Determine the [x, y] coordinate at the center of the cell enclosing the given text.  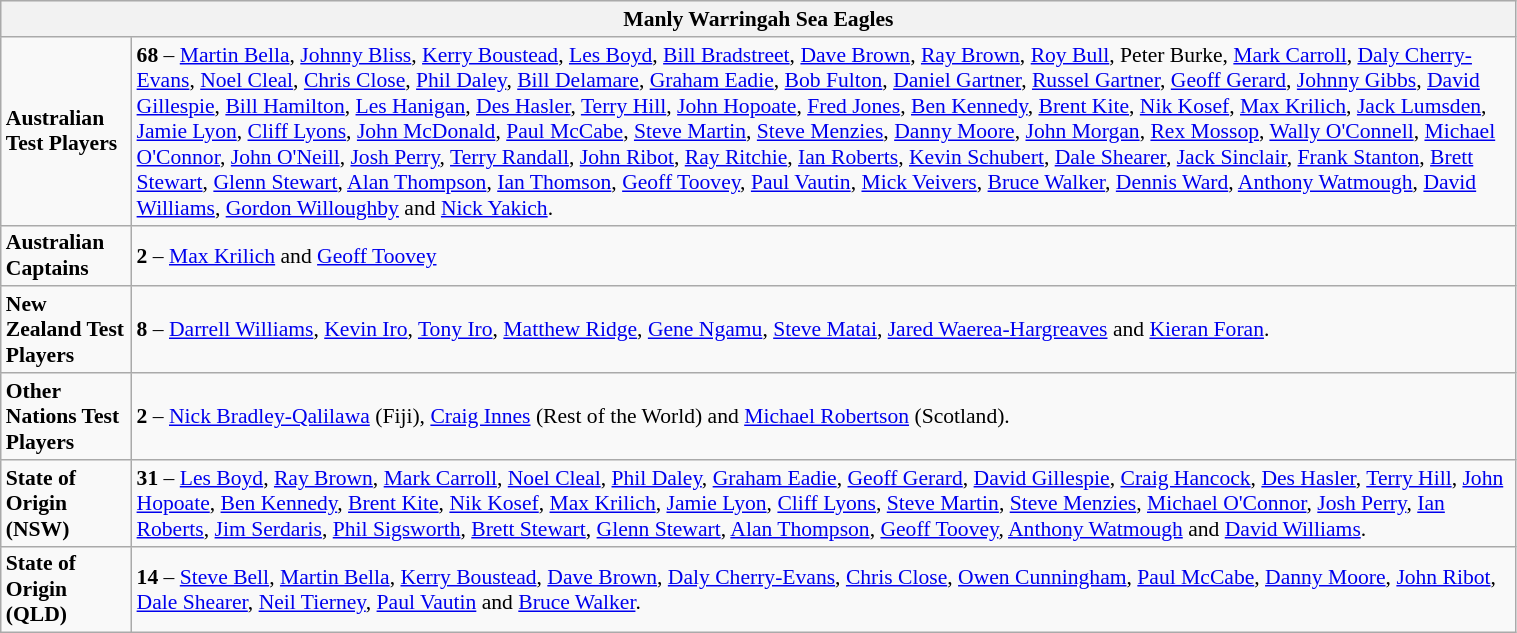
8 – Darrell Williams, Kevin Iro, Tony Iro, Matthew Ridge, Gene Ngamu, Steve Matai, Jared Waerea-Hargreaves and Kieran Foran. [824, 330]
2 – Nick Bradley-Qalilawa (Fiji), Craig Innes (Rest of the World) and Michael Robertson (Scotland). [824, 416]
New Zealand Test Players [66, 330]
Australian Captains [66, 256]
State of Origin (QLD) [66, 590]
2 – Max Krilich and Geoff Toovey [824, 256]
Other Nations Test Players [66, 416]
Manly Warringah Sea Eagles [758, 19]
State of Origin (NSW) [66, 504]
Australian Test Players [66, 132]
